For the text-containing cell, return its midpoint in [x, y] coordinate format. 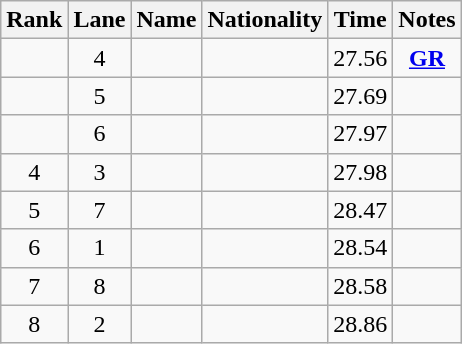
28.58 [360, 286]
27.69 [360, 96]
Time [360, 20]
2 [100, 324]
GR [427, 58]
3 [100, 172]
Notes [427, 20]
Rank [34, 20]
28.54 [360, 248]
28.47 [360, 210]
Name [166, 20]
Lane [100, 20]
Nationality [265, 20]
28.86 [360, 324]
1 [100, 248]
27.97 [360, 134]
27.98 [360, 172]
27.56 [360, 58]
